Pinpoint the cell where the given text exists, returning its [x, y] midpoint coordinate. 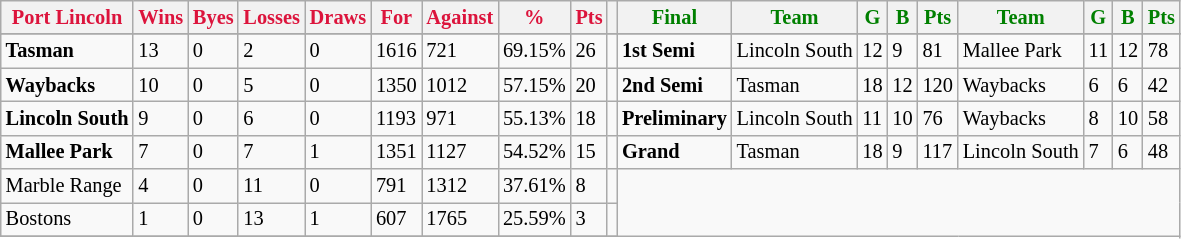
Grand [674, 152]
971 [460, 118]
37.61% [534, 186]
42 [1162, 85]
Byes [213, 17]
Bostons [68, 219]
48 [1162, 152]
1765 [460, 219]
1127 [460, 152]
2 [271, 51]
54.52% [534, 152]
55.13% [534, 118]
791 [396, 186]
Losses [271, 17]
15 [590, 152]
2nd Semi [674, 85]
721 [460, 51]
20 [590, 85]
1312 [460, 186]
1350 [396, 85]
26 [590, 51]
117 [938, 152]
Port Lincoln [68, 17]
Draws [338, 17]
Against [460, 17]
69.15% [534, 51]
Preliminary [674, 118]
25.59% [534, 219]
Marble Range [68, 186]
3 [590, 219]
Wins [160, 17]
1012 [460, 85]
4 [160, 186]
76 [938, 118]
5 [271, 85]
78 [1162, 51]
57.15% [534, 85]
Final [674, 17]
120 [938, 85]
% [534, 17]
607 [396, 219]
For [396, 17]
1193 [396, 118]
58 [1162, 118]
1351 [396, 152]
1616 [396, 51]
81 [938, 51]
1st Semi [674, 51]
